Find where the given text appears and provide that cell's center as [x, y] coordinate. 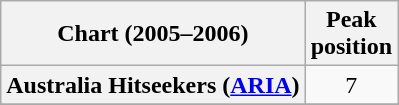
7 [351, 85]
Peakposition [351, 34]
Chart (2005–2006) [153, 34]
Australia Hitseekers (ARIA) [153, 85]
